Scan for the cell matching the given text and deliver its [x, y] coordinate at center. 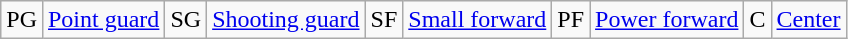
Center [808, 20]
Shooting guard [286, 20]
Power forward [667, 20]
PF [571, 20]
C [758, 20]
PG [22, 20]
SF [384, 20]
Small forward [478, 20]
Point guard [103, 20]
SG [186, 20]
